Detect which cell encompasses the target text, then output its (X, Y) center coordinate. 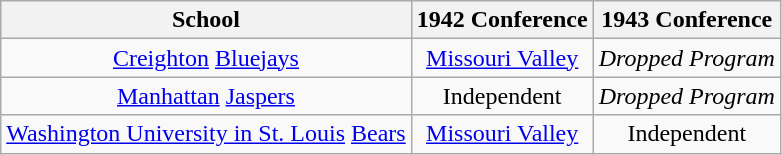
Manhattan Jaspers (206, 96)
Washington University in St. Louis Bears (206, 134)
1942 Conference (502, 20)
1943 Conference (686, 20)
Creighton Bluejays (206, 58)
School (206, 20)
